Capture the cell that displays the provided text and extract its (X, Y) central coordinate. 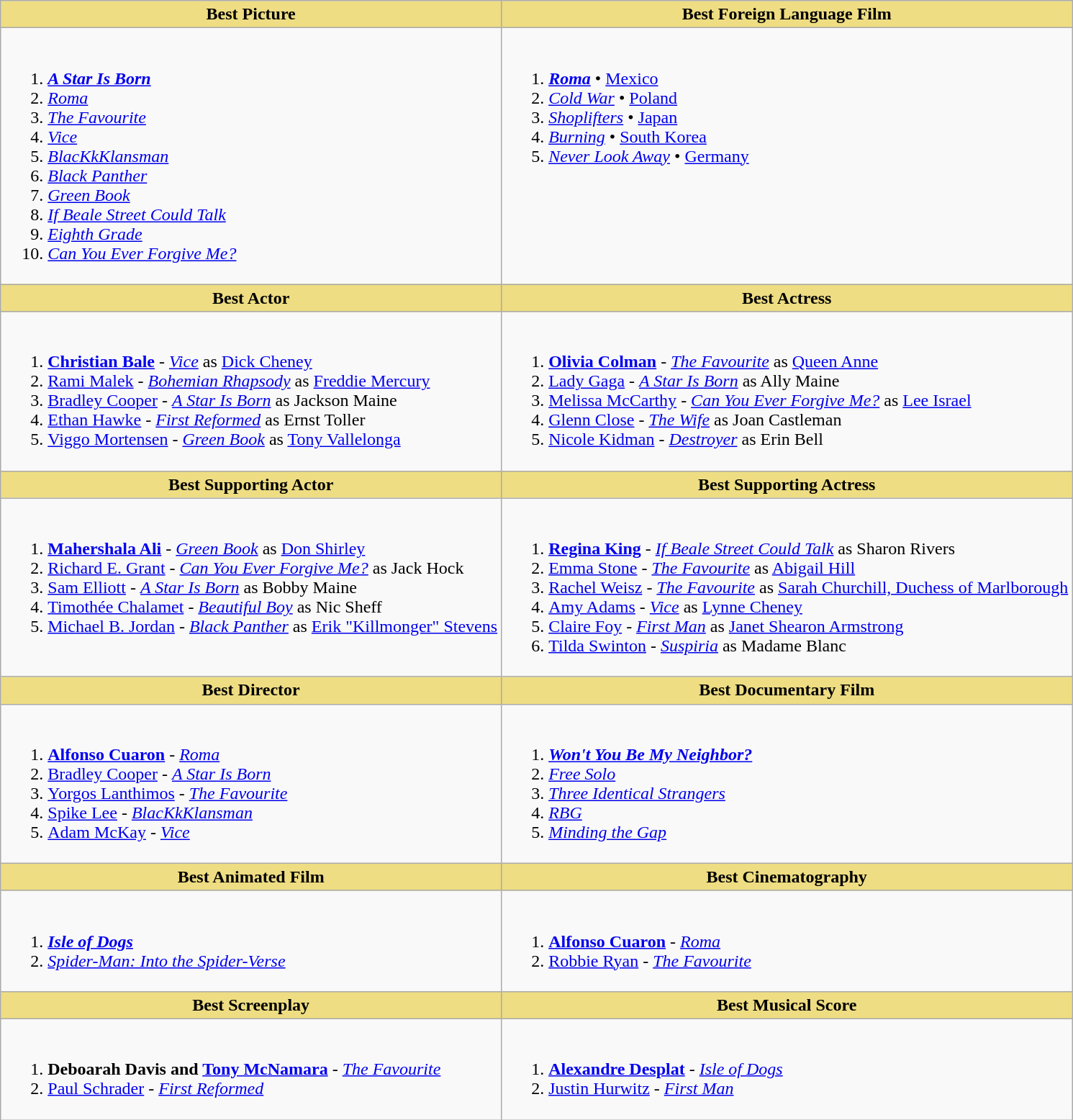
Best Animated Film (251, 877)
Best Musical Score (787, 1005)
Best Documentary Film (787, 690)
Won't You Be My Neighbor?Free SoloThree Identical StrangersRBGMinding the Gap (787, 783)
Best Supporting Actor (251, 484)
Best Screenplay (251, 1005)
Best Actor (251, 298)
Alexandre Desplat - Isle of DogsJustin Hurwitz - First Man (787, 1069)
Alfonso Cuaron - RomaRobbie Ryan - The Favourite (787, 941)
Deboarah Davis and Tony McNamara - The FavouritePaul Schrader - First Reformed (251, 1069)
Roma • MexicoCold War • PolandShoplifters • JapanBurning • South KoreaNever Look Away • Germany (787, 156)
Best Foreign Language Film (787, 14)
Best Actress (787, 298)
Isle of DogsSpider-Man: Into the Spider-Verse (251, 941)
Best Cinematography (787, 877)
Best Supporting Actress (787, 484)
Best Picture (251, 14)
Best Director (251, 690)
A Star Is BornRomaThe FavouriteViceBlacKkKlansmanBlack PantherGreen BookIf Beale Street Could TalkEighth GradeCan You Ever Forgive Me? (251, 156)
Alfonso Cuaron - RomaBradley Cooper - A Star Is BornYorgos Lanthimos - The FavouriteSpike Lee - BlacKkKlansmanAdam McKay - Vice (251, 783)
